Detect which cell encompasses the target text, then output its (X, Y) center coordinate. 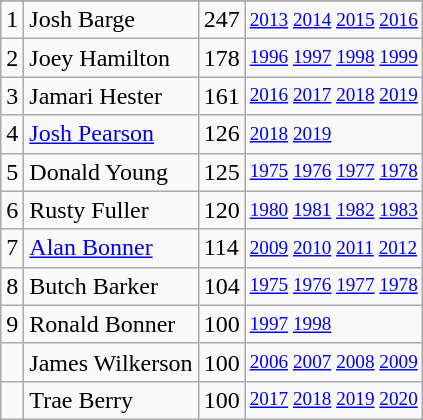
178 (222, 58)
4 (12, 134)
Joey Hamilton (111, 58)
2017 2018 2019 2020 (334, 400)
247 (222, 20)
Ronald Bonner (111, 324)
120 (222, 210)
Josh Pearson (111, 134)
9 (12, 324)
2013 2014 2015 2016 (334, 20)
8 (12, 286)
5 (12, 172)
Butch Barker (111, 286)
2016 2017 2018 2019 (334, 96)
2018 2019 (334, 134)
Trae Berry (111, 400)
Donald Young (111, 172)
Jamari Hester (111, 96)
Rusty Fuller (111, 210)
1997 1998 (334, 324)
1996 1997 1998 1999 (334, 58)
Alan Bonner (111, 248)
Josh Barge (111, 20)
3 (12, 96)
7 (12, 248)
1 (12, 20)
1980 1981 1982 1983 (334, 210)
114 (222, 248)
125 (222, 172)
104 (222, 286)
161 (222, 96)
2009 2010 2011 2012 (334, 248)
126 (222, 134)
James Wilkerson (111, 362)
6 (12, 210)
2 (12, 58)
2006 2007 2008 2009 (334, 362)
